Locate the cell with the specified text and output its [x, y] center coordinate. 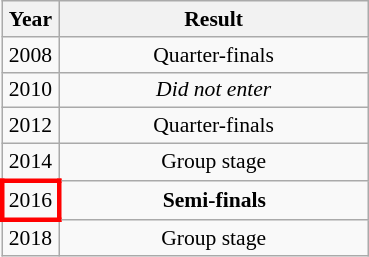
Did not enter [214, 90]
2010 [30, 90]
Semi-finals [214, 200]
Result [214, 19]
2014 [30, 162]
2012 [30, 126]
2016 [30, 200]
2008 [30, 55]
Year [30, 19]
2018 [30, 238]
